Search for the cell housing the specified text and yield its [X, Y] center coordinate. 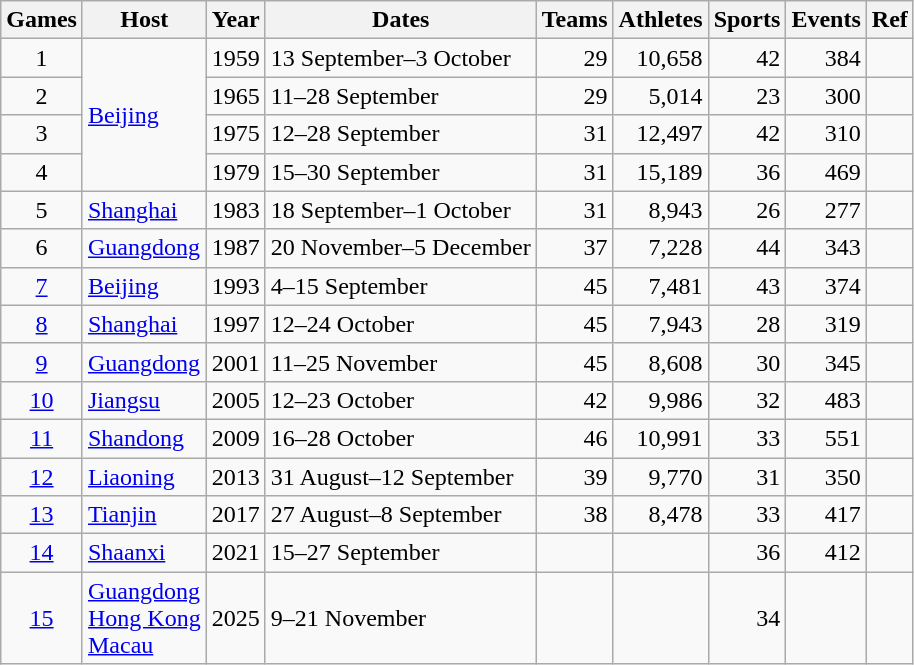
1983 [236, 210]
Shaanxi [144, 553]
300 [826, 96]
7,481 [660, 286]
20 November–5 December [400, 248]
469 [826, 172]
345 [826, 362]
551 [826, 438]
417 [826, 515]
Dates [400, 20]
9–21 November [400, 618]
2009 [236, 438]
Sports [747, 20]
12,497 [660, 134]
32 [747, 400]
30 [747, 362]
310 [826, 134]
Shandong [144, 438]
13 September–3 October [400, 58]
Tianjin [144, 515]
1959 [236, 58]
8,478 [660, 515]
18 September–1 October [400, 210]
9,986 [660, 400]
2001 [236, 362]
37 [574, 248]
12–28 September [400, 134]
277 [826, 210]
483 [826, 400]
343 [826, 248]
350 [826, 477]
11–28 September [400, 96]
9,770 [660, 477]
Events [826, 20]
2017 [236, 515]
5,014 [660, 96]
10,991 [660, 438]
1987 [236, 248]
28 [747, 324]
2 [42, 96]
384 [826, 58]
7,228 [660, 248]
15 [42, 618]
2005 [236, 400]
4 [42, 172]
1979 [236, 172]
44 [747, 248]
13 [42, 515]
8,608 [660, 362]
6 [42, 248]
31 August–12 September [400, 477]
Games [42, 20]
12 [42, 477]
2013 [236, 477]
27 August–8 September [400, 515]
4–15 September [400, 286]
38 [574, 515]
2021 [236, 553]
1993 [236, 286]
Athletes [660, 20]
16–28 October [400, 438]
12–23 October [400, 400]
1997 [236, 324]
319 [826, 324]
1965 [236, 96]
43 [747, 286]
Ref [890, 20]
9 [42, 362]
Jiangsu [144, 400]
2025 [236, 618]
7,943 [660, 324]
5 [42, 210]
412 [826, 553]
46 [574, 438]
1 [42, 58]
39 [574, 477]
11 [42, 438]
3 [42, 134]
Guangdong Hong KongMacau [144, 618]
Host [144, 20]
8 [42, 324]
374 [826, 286]
Year [236, 20]
1975 [236, 134]
11–25 November [400, 362]
14 [42, 553]
7 [42, 286]
15,189 [660, 172]
12–24 October [400, 324]
Liaoning [144, 477]
15–30 September [400, 172]
26 [747, 210]
15–27 September [400, 553]
Teams [574, 20]
10 [42, 400]
10,658 [660, 58]
34 [747, 618]
8,943 [660, 210]
23 [747, 96]
